From the cell containing the given text, extract its center point as (x, y) coordinate. 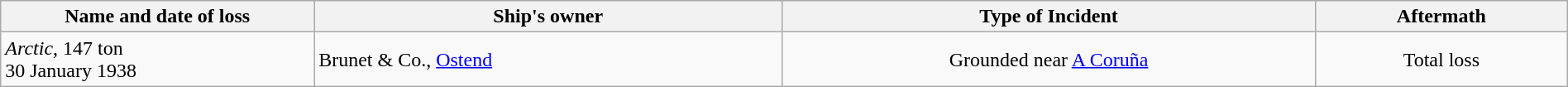
Aftermath (1441, 17)
Name and date of loss (157, 17)
Grounded near A Coruña (1049, 60)
Type of Incident (1049, 17)
Ship's owner (548, 17)
Arctic, 147 ton30 January 1938 (157, 60)
Total loss (1441, 60)
Brunet & Co., Ostend (548, 60)
